For the text-containing cell, return its midpoint in [x, y] coordinate format. 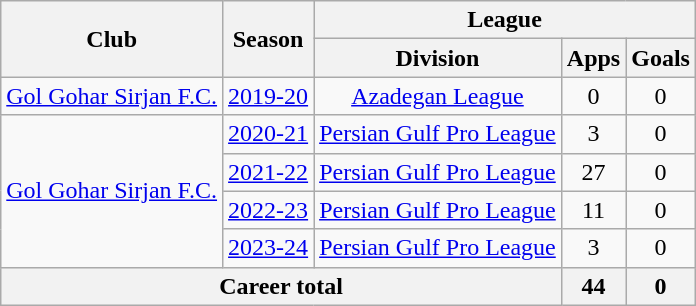
2022-23 [268, 210]
Goals [661, 58]
2019-20 [268, 96]
27 [593, 172]
2021-22 [268, 172]
44 [593, 286]
Career total [282, 286]
2020-21 [268, 134]
Club [112, 39]
2023-24 [268, 248]
11 [593, 210]
Azadegan League [438, 96]
Apps [593, 58]
League [505, 20]
Division [438, 58]
Season [268, 39]
